Detect which cell encompasses the target text, then output its [X, Y] center coordinate. 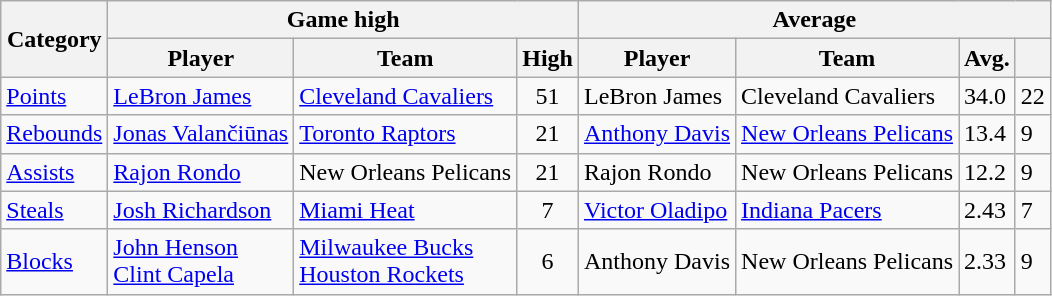
Josh Richardson [201, 210]
2.43 [988, 210]
High [548, 58]
12.2 [988, 172]
Assists [54, 172]
Jonas Valančiūnas [201, 134]
13.4 [988, 134]
Steals [54, 210]
Rebounds [54, 134]
Avg. [988, 58]
22 [1032, 96]
Victor Oladipo [658, 210]
6 [548, 262]
Milwaukee BucksHouston Rockets [406, 262]
Indiana Pacers [848, 210]
Average [815, 20]
Blocks [54, 262]
34.0 [988, 96]
Category [54, 39]
2.33 [988, 262]
Points [54, 96]
Miami Heat [406, 210]
Game high [344, 20]
51 [548, 96]
Toronto Raptors [406, 134]
John HensonClint Capela [201, 262]
